Detect which cell encompasses the target text, then output its [x, y] center coordinate. 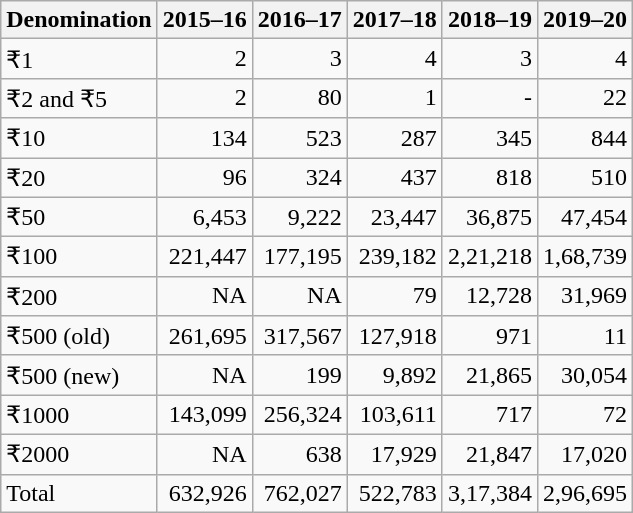
12,728 [490, 296]
317,567 [300, 336]
Total [79, 493]
2019–20 [584, 20]
239,182 [394, 257]
31,969 [584, 296]
2015–16 [204, 20]
1,68,739 [584, 257]
47,454 [584, 217]
6,453 [204, 217]
762,027 [300, 493]
₹2 and ₹5 [79, 98]
₹100 [79, 257]
₹1000 [79, 415]
2,21,218 [490, 257]
522,783 [394, 493]
717 [490, 415]
523 [300, 138]
₹50 [79, 217]
₹20 [79, 178]
632,926 [204, 493]
345 [490, 138]
₹1 [79, 59]
96 [204, 178]
23,447 [394, 217]
818 [490, 178]
- [490, 98]
134 [204, 138]
22 [584, 98]
9,892 [394, 375]
261,695 [204, 336]
971 [490, 336]
₹500 (old) [79, 336]
36,875 [490, 217]
844 [584, 138]
17,929 [394, 454]
2,96,695 [584, 493]
9,222 [300, 217]
21,865 [490, 375]
638 [300, 454]
Denomination [79, 20]
3,17,384 [490, 493]
437 [394, 178]
₹2000 [79, 454]
143,099 [204, 415]
₹200 [79, 296]
2018–19 [490, 20]
21,847 [490, 454]
103,611 [394, 415]
1 [394, 98]
2017–18 [394, 20]
72 [584, 415]
30,054 [584, 375]
510 [584, 178]
287 [394, 138]
₹10 [79, 138]
256,324 [300, 415]
17,020 [584, 454]
11 [584, 336]
221,447 [204, 257]
127,918 [394, 336]
324 [300, 178]
79 [394, 296]
177,195 [300, 257]
₹500 (new) [79, 375]
199 [300, 375]
2016–17 [300, 20]
80 [300, 98]
